Search for the cell housing the specified text and yield its (X, Y) center coordinate. 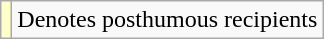
Denotes posthumous recipients (168, 20)
